Capture the cell that displays the provided text and extract its (X, Y) central coordinate. 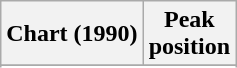
Peakposition (189, 34)
Chart (1990) (72, 34)
